Extract the [X, Y] coordinate from the center of the cell holding the provided text.  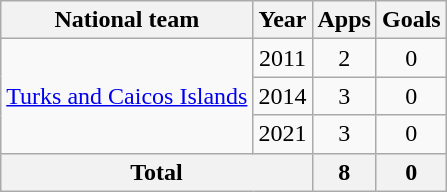
Total [156, 172]
Apps [344, 20]
2 [344, 58]
National team [127, 20]
Year [282, 20]
2014 [282, 96]
8 [344, 172]
Goals [411, 20]
2011 [282, 58]
Turks and Caicos Islands [127, 96]
2021 [282, 134]
